Pinpoint the cell where the given text exists, returning its (X, Y) midpoint coordinate. 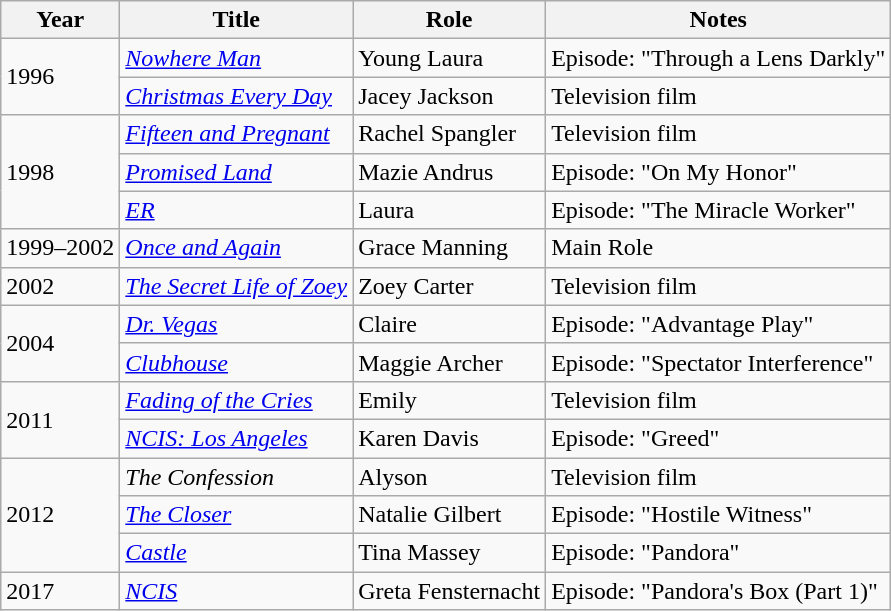
Christmas Every Day (236, 96)
Episode: "Advantage Play" (718, 324)
Notes (718, 20)
Mazie Andrus (450, 172)
Claire (450, 324)
Tina Massey (450, 553)
The Confession (236, 477)
Episode: "Hostile Witness" (718, 515)
Rachel Spangler (450, 134)
Year (60, 20)
Once and Again (236, 248)
Role (450, 20)
Clubhouse (236, 362)
Nowhere Man (236, 58)
The Closer (236, 515)
Episode: "Pandora's Box (Part 1)" (718, 591)
Dr. Vegas (236, 324)
Laura (450, 210)
Young Laura (450, 58)
Episode: "On My Honor" (718, 172)
1996 (60, 77)
Greta Fensternacht (450, 591)
The Secret Life of Zoey (236, 286)
Episode: "Spectator Interference" (718, 362)
Emily (450, 400)
ER (236, 210)
Main Role (718, 248)
Fifteen and Pregnant (236, 134)
Natalie Gilbert (450, 515)
2012 (60, 515)
NCIS: Los Angeles (236, 438)
Promised Land (236, 172)
NCIS (236, 591)
Fading of the Cries (236, 400)
Karen Davis (450, 438)
Episode: "Pandora" (718, 553)
Alyson (450, 477)
1999–2002 (60, 248)
Episode: "The Miracle Worker" (718, 210)
Jacey Jackson (450, 96)
Castle (236, 553)
Grace Manning (450, 248)
Episode: "Greed" (718, 438)
Maggie Archer (450, 362)
1998 (60, 172)
2011 (60, 419)
Episode: "Through a Lens Darkly" (718, 58)
2017 (60, 591)
Title (236, 20)
2002 (60, 286)
2004 (60, 343)
Zoey Carter (450, 286)
